Determine the [X, Y] coordinate at the center of the cell enclosing the given text.  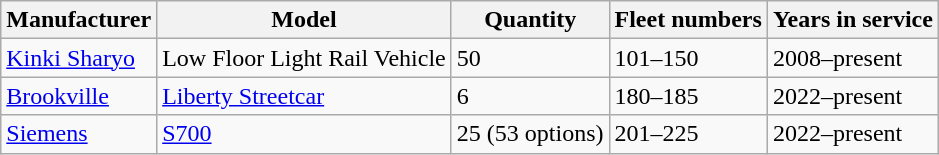
Brookville [79, 96]
201–225 [688, 134]
Kinki Sharyo [79, 58]
Fleet numbers [688, 20]
50 [530, 58]
6 [530, 96]
Manufacturer [79, 20]
2008–present [852, 58]
101–150 [688, 58]
180–185 [688, 96]
Low Floor Light Rail Vehicle [304, 58]
25 (53 options) [530, 134]
S700 [304, 134]
Model [304, 20]
Siemens [79, 134]
Liberty Streetcar [304, 96]
Years in service [852, 20]
Quantity [530, 20]
